Identify which cell holds the provided text, then report its [x, y] central coordinate. 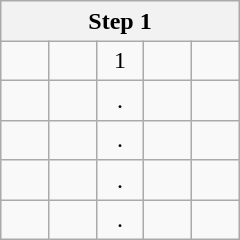
Step 1 [120, 21]
1 [120, 60]
